Capture the cell that displays the provided text and extract its [x, y] central coordinate. 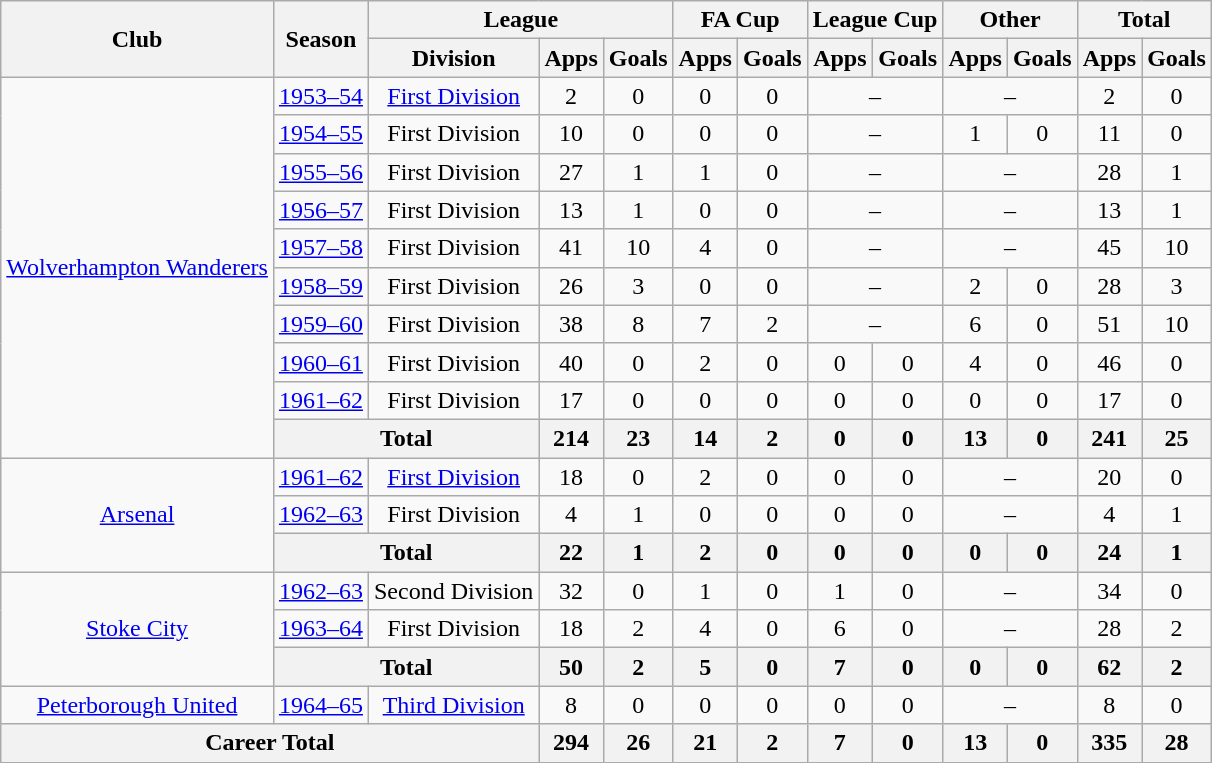
27 [571, 172]
62 [1109, 667]
Peterborough United [138, 705]
1955–56 [320, 172]
14 [705, 438]
22 [571, 553]
23 [638, 438]
1958–59 [320, 286]
5 [705, 667]
41 [571, 248]
50 [571, 667]
24 [1109, 553]
38 [571, 324]
Season [320, 39]
1959–60 [320, 324]
1956–57 [320, 210]
25 [1177, 438]
46 [1109, 362]
1954–55 [320, 134]
335 [1109, 743]
1957–58 [320, 248]
20 [1109, 477]
40 [571, 362]
Third Division [453, 705]
Division [453, 58]
241 [1109, 438]
1963–64 [320, 629]
FA Cup [740, 20]
Other [1010, 20]
League Cup [875, 20]
Career Total [270, 743]
Second Division [453, 591]
32 [571, 591]
34 [1109, 591]
11 [1109, 134]
294 [571, 743]
Wolverhampton Wanderers [138, 268]
51 [1109, 324]
21 [705, 743]
214 [571, 438]
League [520, 20]
1960–61 [320, 362]
Club [138, 39]
45 [1109, 248]
Arsenal [138, 515]
1964–65 [320, 705]
1953–54 [320, 96]
Stoke City [138, 629]
